Determine the [x, y] coordinate at the center of the cell enclosing the given text.  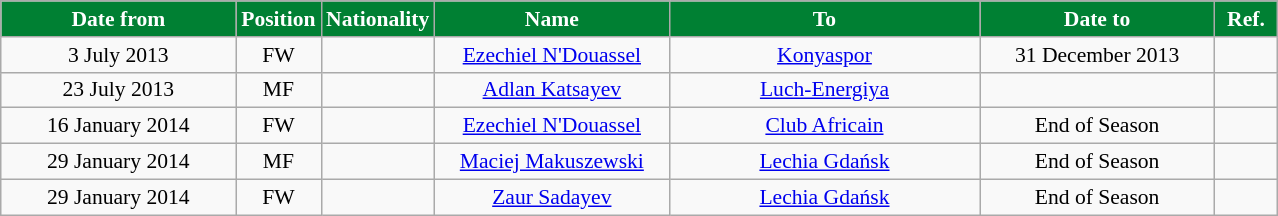
31 December 2013 [1098, 55]
Date from [118, 19]
Name [552, 19]
Zaur Sadayev [552, 197]
23 July 2013 [118, 90]
Nationality [378, 19]
To [824, 19]
Club Africain [824, 126]
Ref. [1246, 19]
Date to [1098, 19]
Position [278, 19]
16 January 2014 [118, 126]
Konyaspor [824, 55]
3 July 2013 [118, 55]
Luch-Energiya [824, 90]
Maciej Makuszewski [552, 162]
Adlan Katsayev [552, 90]
